Capture the cell that displays the provided text and extract its [x, y] central coordinate. 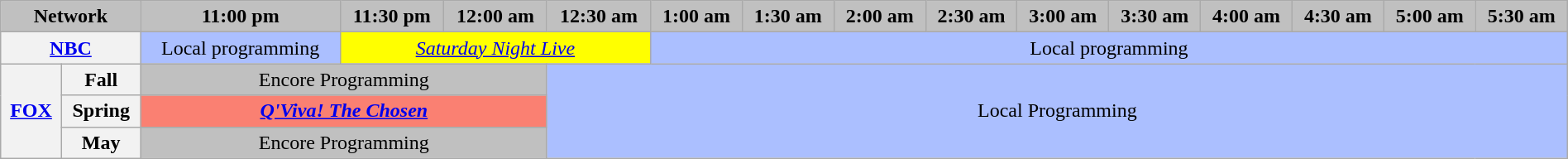
4:30 am [1338, 17]
Saturday Night Live [495, 48]
5:30 am [1522, 17]
12:00 am [495, 17]
3:30 am [1154, 17]
11:00 pm [240, 17]
Q'Viva! The Chosen [344, 111]
NBC [71, 48]
May [101, 142]
FOX [31, 111]
12:30 am [599, 17]
4:00 am [1247, 17]
11:30 pm [392, 17]
3:00 am [1064, 17]
Fall [101, 79]
5:00 am [1429, 17]
Network [71, 17]
Spring [101, 111]
2:30 am [971, 17]
Local Programming [1057, 111]
1:00 am [696, 17]
2:00 am [880, 17]
1:30 am [787, 17]
